Search for the cell housing the specified text and yield its (x, y) center coordinate. 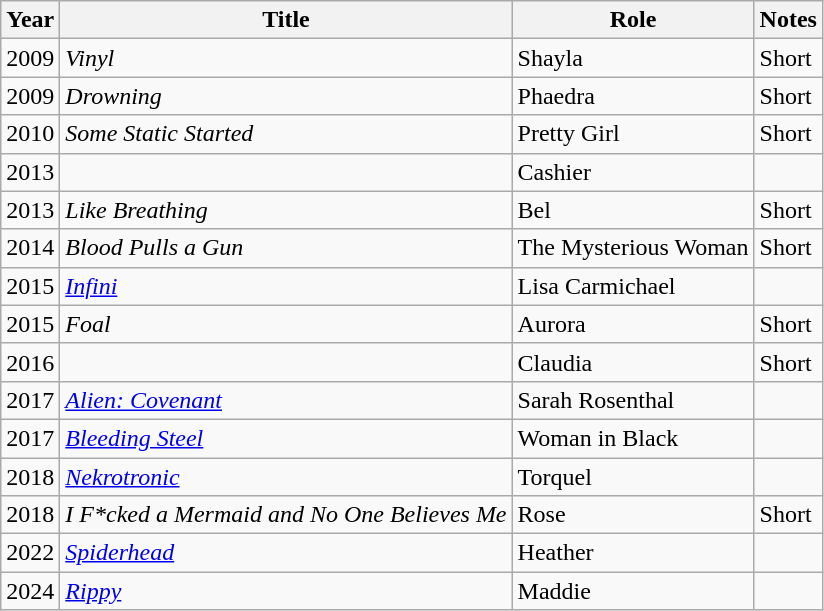
Pretty Girl (633, 134)
The Mysterious Woman (633, 248)
Heather (633, 553)
Foal (286, 324)
Notes (788, 20)
2022 (30, 553)
Shayla (633, 58)
Spiderhead (286, 553)
Torquel (633, 477)
Infini (286, 286)
Sarah Rosenthal (633, 400)
Nekrotronic (286, 477)
Phaedra (633, 96)
Some Static Started (286, 134)
Rose (633, 515)
I F*cked a Mermaid and No One Believes Me (286, 515)
Lisa Carmichael (633, 286)
Drowning (286, 96)
Bleeding Steel (286, 438)
2016 (30, 362)
Woman in Black (633, 438)
Claudia (633, 362)
Cashier (633, 172)
2024 (30, 591)
Rippy (286, 591)
Blood Pulls a Gun (286, 248)
Vinyl (286, 58)
Role (633, 20)
Like Breathing (286, 210)
Maddie (633, 591)
Bel (633, 210)
Year (30, 20)
Aurora (633, 324)
Title (286, 20)
2014 (30, 248)
Alien: Covenant (286, 400)
2010 (30, 134)
